Find where the given text appears and provide that cell's center as (X, Y) coordinate. 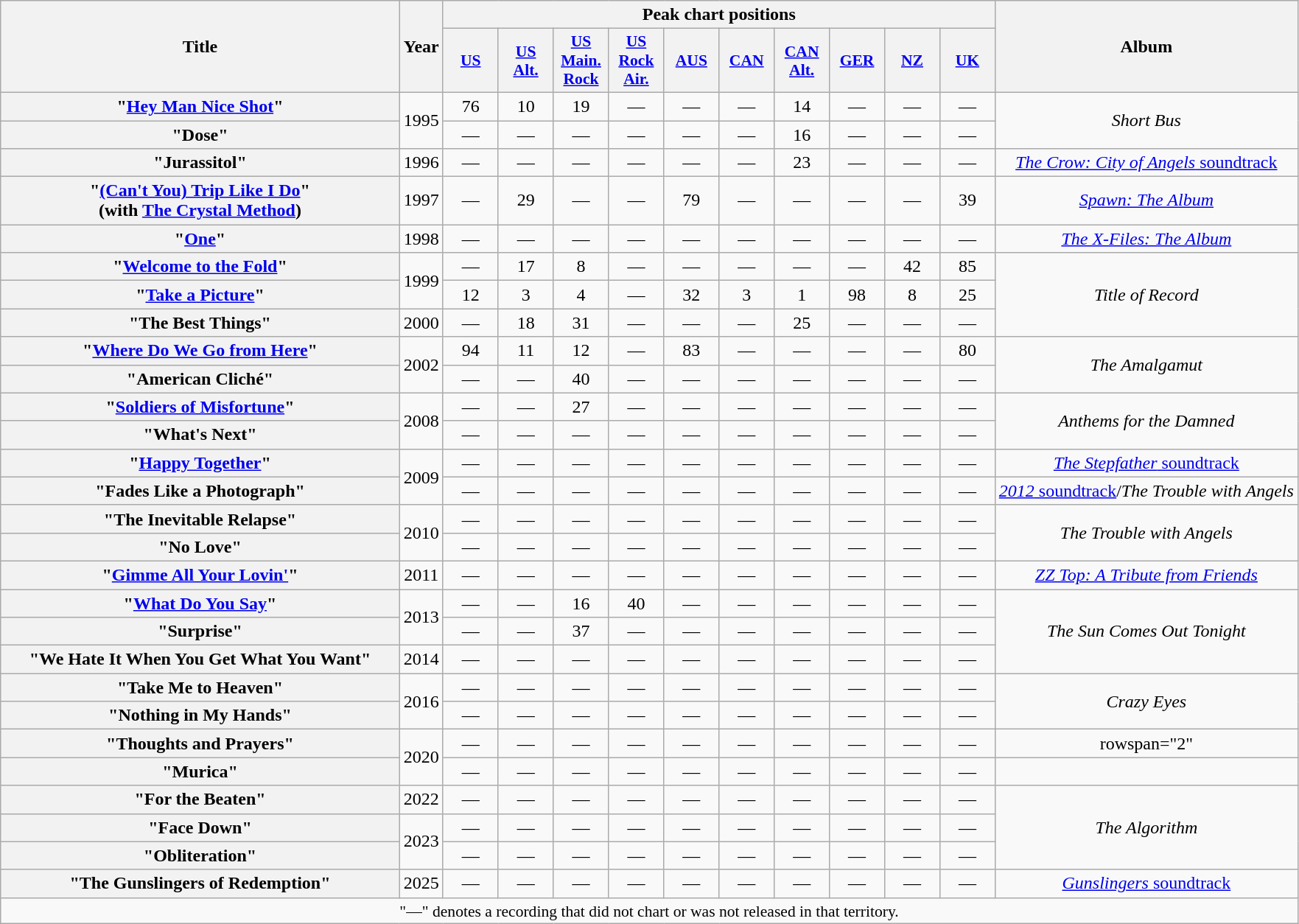
"The Gunslingers of Redemption" (200, 883)
"Fades Like a Photograph" (200, 491)
76 (470, 106)
1998 (421, 239)
Album (1146, 47)
2000 (421, 323)
"Nothing in My Hands" (200, 715)
2008 (421, 421)
32 (691, 295)
23 (802, 163)
"Surprise" (200, 631)
CAN (747, 60)
Short Bus (1146, 120)
US (470, 60)
"The Best Things" (200, 323)
"American Cliché" (200, 379)
2013 (421, 617)
1996 (421, 163)
79 (691, 200)
2002 (421, 365)
31 (581, 323)
AUS (691, 60)
"Dose" (200, 135)
Gunslingers soundtrack (1146, 883)
19 (581, 106)
ZZ Top: A Tribute from Friends (1146, 575)
"Take Me to Heaven" (200, 687)
"We Hate It When You Get What You Want" (200, 659)
2011 (421, 575)
Title of Record (1146, 295)
27 (581, 407)
"Happy Together" (200, 463)
1 (802, 295)
The X-Files: The Album (1146, 239)
2025 (421, 883)
"Murica" (200, 771)
USRockAir. (637, 60)
98 (858, 295)
The Crow: City of Angels soundtrack (1146, 163)
"One" (200, 239)
"For the Beaten" (200, 799)
"Thoughts and Prayers" (200, 743)
85 (967, 267)
The Algorithm (1146, 827)
2014 (421, 659)
1999 (421, 281)
80 (967, 351)
"Where Do We Go from Here" (200, 351)
The Stepfather soundtrack (1146, 463)
4 (581, 295)
Title (200, 47)
1997 (421, 200)
Spawn: The Album (1146, 200)
2020 (421, 757)
83 (691, 351)
"Soldiers of Misfortune" (200, 407)
UK (967, 60)
17 (526, 267)
"Hey Man Nice Shot" (200, 106)
"The Inevitable Relapse" (200, 519)
11 (526, 351)
29 (526, 200)
2022 (421, 799)
14 (802, 106)
39 (967, 200)
Year (421, 47)
"(Can't You) Trip Like I Do"(with The Crystal Method) (200, 200)
CANAlt. (802, 60)
Anthems for the Damned (1146, 421)
USMain. Rock (581, 60)
2023 (421, 841)
1995 (421, 120)
"What's Next" (200, 435)
GER (858, 60)
Peak chart positions (719, 15)
2012 soundtrack/The Trouble with Angels (1146, 491)
"Take a Picture" (200, 295)
2010 (421, 533)
2016 (421, 701)
The Trouble with Angels (1146, 533)
The Amalgamut (1146, 365)
rowspan="2" (1146, 743)
Crazy Eyes (1146, 701)
"Jurassitol" (200, 163)
NZ (912, 60)
94 (470, 351)
"Gimme All Your Lovin'" (200, 575)
42 (912, 267)
"Face Down" (200, 827)
"Obliteration" (200, 855)
18 (526, 323)
USAlt. (526, 60)
"No Love" (200, 547)
"—" denotes a recording that did not chart or was not released in that territory. (650, 911)
"What Do You Say" (200, 603)
37 (581, 631)
"Welcome to the Fold" (200, 267)
2009 (421, 477)
10 (526, 106)
The Sun Comes Out Tonight (1146, 631)
